From the cell containing the given text, extract its center point as [X, Y] coordinate. 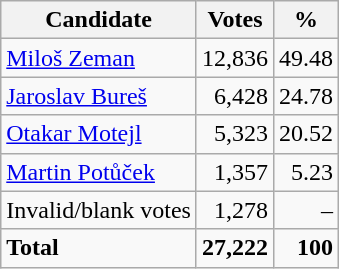
12,836 [234, 58]
Otakar Motejl [99, 134]
– [306, 210]
Jaroslav Bureš [99, 96]
5,323 [234, 134]
Candidate [99, 20]
6,428 [234, 96]
24.78 [306, 96]
49.48 [306, 58]
5.23 [306, 172]
Votes [234, 20]
Invalid/blank votes [99, 210]
1,357 [234, 172]
100 [306, 248]
Miloš Zeman [99, 58]
20.52 [306, 134]
Total [99, 248]
Martin Potůček [99, 172]
27,222 [234, 248]
1,278 [234, 210]
% [306, 20]
